From the cell containing the given text, extract its center point as (X, Y) coordinate. 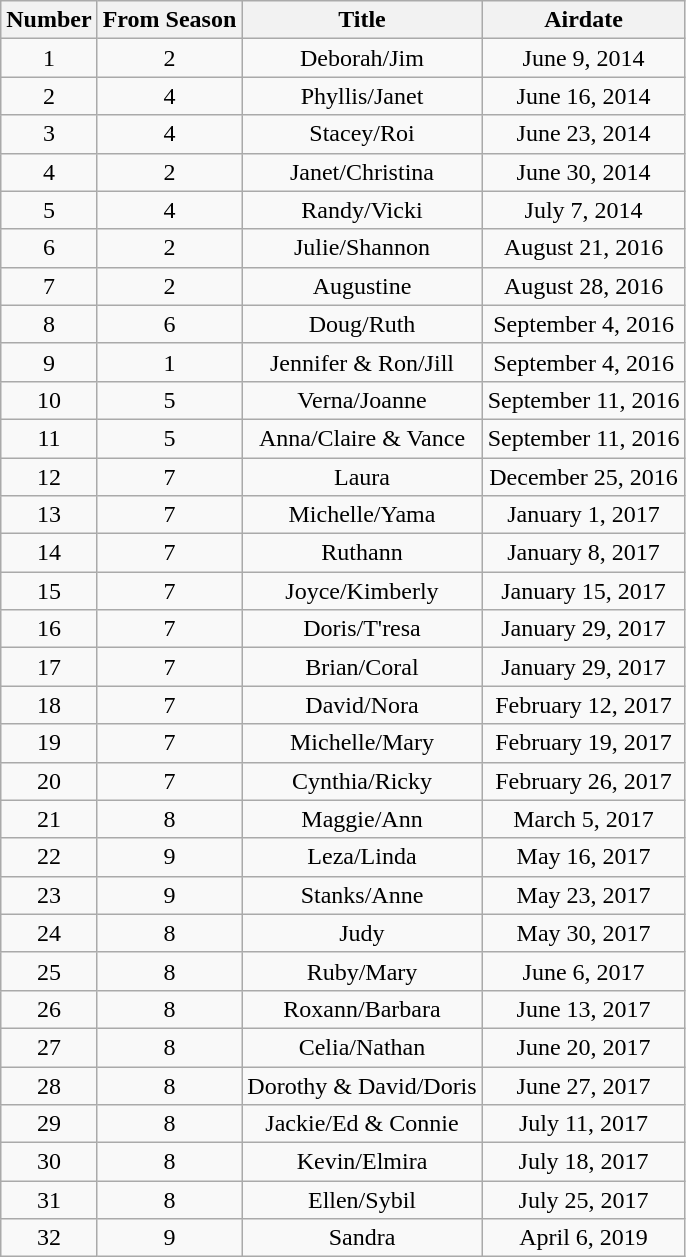
July 18, 2017 (584, 1162)
April 6, 2019 (584, 1238)
July 25, 2017 (584, 1200)
25 (49, 971)
May 23, 2017 (584, 895)
From Season (170, 20)
29 (49, 1124)
Verna/Joanne (362, 400)
June 27, 2017 (584, 1085)
June 20, 2017 (584, 1047)
August 21, 2016 (584, 248)
David/Nora (362, 705)
Stanks/Anne (362, 895)
20 (49, 781)
Jennifer & Ron/Jill (362, 362)
Ruby/Mary (362, 971)
July 7, 2014 (584, 210)
Kevin/Elmira (362, 1162)
Title (362, 20)
July 11, 2017 (584, 1124)
June 9, 2014 (584, 58)
Phyllis/Janet (362, 96)
Stacey/Roi (362, 134)
Janet/Christina (362, 172)
11 (49, 438)
15 (49, 591)
June 30, 2014 (584, 172)
Sandra (362, 1238)
30 (49, 1162)
Ruthann (362, 553)
Randy/Vicki (362, 210)
Number (49, 20)
January 15, 2017 (584, 591)
June 16, 2014 (584, 96)
Michelle/Mary (362, 743)
August 28, 2016 (584, 286)
May 16, 2017 (584, 857)
June 23, 2014 (584, 134)
3 (49, 134)
Jackie/Ed & Connie (362, 1124)
Doug/Ruth (362, 324)
24 (49, 933)
June 13, 2017 (584, 1009)
February 12, 2017 (584, 705)
28 (49, 1085)
February 19, 2017 (584, 743)
Deborah/Jim (362, 58)
14 (49, 553)
Julie/Shannon (362, 248)
12 (49, 477)
26 (49, 1009)
Celia/Nathan (362, 1047)
19 (49, 743)
22 (49, 857)
23 (49, 895)
Maggie/Ann (362, 819)
March 5, 2017 (584, 819)
Joyce/Kimberly (362, 591)
January 8, 2017 (584, 553)
10 (49, 400)
31 (49, 1200)
Ellen/Sybil (362, 1200)
27 (49, 1047)
32 (49, 1238)
21 (49, 819)
Laura (362, 477)
January 1, 2017 (584, 515)
Roxann/Barbara (362, 1009)
Cynthia/Ricky (362, 781)
Airdate (584, 20)
May 30, 2017 (584, 933)
17 (49, 667)
Brian/Coral (362, 667)
Anna/Claire & Vance (362, 438)
Judy (362, 933)
February 26, 2017 (584, 781)
Dorothy & David/Doris (362, 1085)
18 (49, 705)
Michelle/Yama (362, 515)
December 25, 2016 (584, 477)
16 (49, 629)
13 (49, 515)
Leza/Linda (362, 857)
June 6, 2017 (584, 971)
Augustine (362, 286)
Doris/T'resa (362, 629)
